Provide the [X, Y] coordinate of the cell's center where the given text is located.  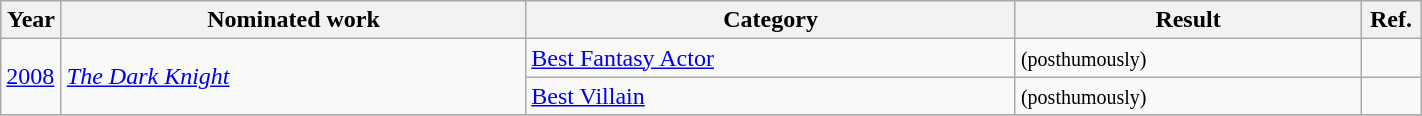
Nominated work [293, 20]
Category [771, 20]
The Dark Knight [293, 77]
Year [32, 20]
Best Fantasy Actor [771, 58]
2008 [32, 77]
Ref. [1392, 20]
Result [1188, 20]
Best Villain [771, 96]
